Find where the given text appears and provide that cell's center as [X, Y] coordinate. 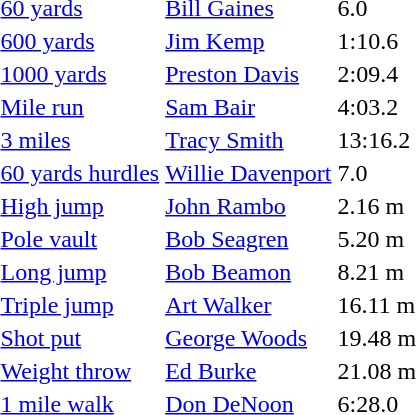
George Woods [248, 338]
Art Walker [248, 305]
Willie Davenport [248, 173]
Jim Kemp [248, 41]
Tracy Smith [248, 140]
John Rambo [248, 206]
Preston Davis [248, 74]
Bob Seagren [248, 239]
Bob Beamon [248, 272]
Ed Burke [248, 371]
Sam Bair [248, 107]
